Find where the given text appears and provide that cell's center as [x, y] coordinate. 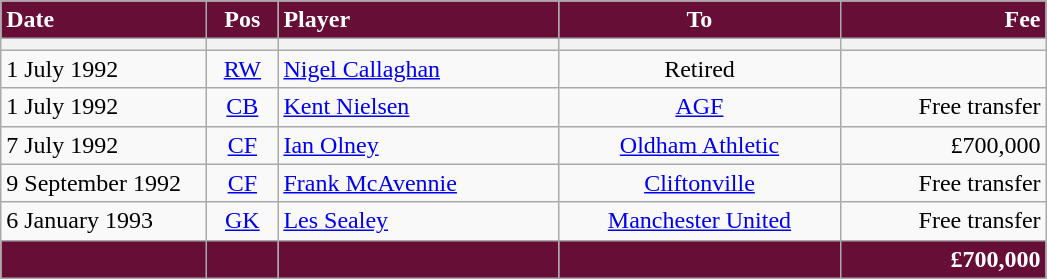
AGF [700, 107]
9 September 1992 [104, 183]
Oldham Athletic [700, 145]
Manchester United [700, 221]
Retired [700, 69]
Frank McAvennie [418, 183]
Les Sealey [418, 221]
RW [242, 69]
7 July 1992 [104, 145]
Nigel Callaghan [418, 69]
To [700, 20]
Pos [242, 20]
GK [242, 221]
6 January 1993 [104, 221]
Cliftonville [700, 183]
Ian Olney [418, 145]
Player [418, 20]
Date [104, 20]
Kent Nielsen [418, 107]
CB [242, 107]
Fee [943, 20]
